Determine the (X, Y) coordinate at the center of the cell enclosing the given text.  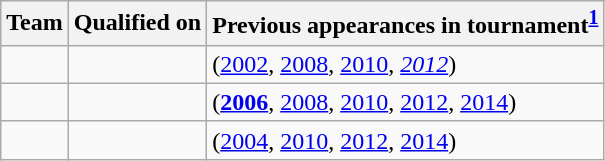
Team (35, 24)
(2004, 2010, 2012, 2014) (406, 140)
(2002, 2008, 2010, 2012) (406, 64)
Qualified on (137, 24)
(2006, 2008, 2010, 2012, 2014) (406, 102)
Previous appearances in tournament1 (406, 24)
